Pinpoint the cell where the given text exists, returning its (x, y) midpoint coordinate. 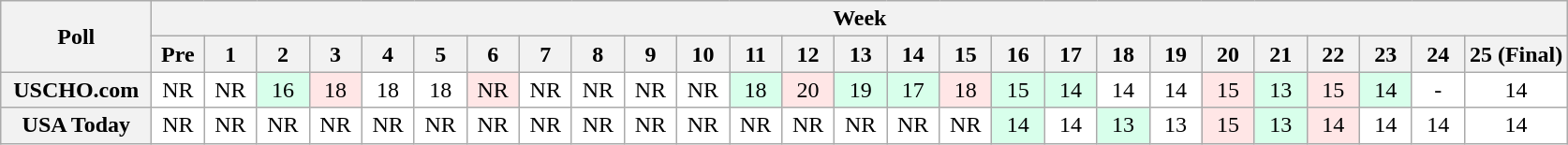
25 (Final) (1516, 54)
3 (335, 54)
Week (860, 19)
6 (493, 54)
2 (283, 54)
4 (388, 54)
12 (808, 54)
11 (755, 54)
USA Today (77, 125)
21 (1280, 54)
7 (545, 54)
- (1438, 90)
24 (1438, 54)
1 (230, 54)
10 (703, 54)
Poll (77, 36)
9 (650, 54)
5 (440, 54)
23 (1385, 54)
8 (598, 54)
22 (1333, 54)
USCHO.com (77, 90)
Pre (178, 54)
